Identify which cell holds the provided text, then report its (x, y) central coordinate. 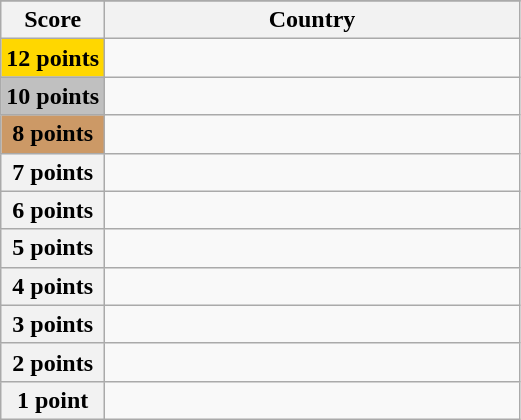
5 points (53, 248)
8 points (53, 134)
4 points (53, 286)
7 points (53, 172)
10 points (53, 96)
Score (53, 20)
1 point (53, 400)
6 points (53, 210)
12 points (53, 58)
Country (312, 20)
2 points (53, 362)
3 points (53, 324)
